Capture the cell that displays the provided text and extract its [x, y] central coordinate. 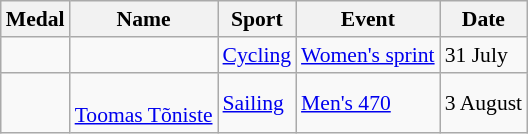
Cycling [257, 55]
Toomas Tõniste [144, 102]
Men's 470 [368, 102]
Medal [36, 19]
Event [368, 19]
Women's sprint [368, 55]
Sailing [257, 102]
31 July [484, 55]
3 August [484, 102]
Date [484, 19]
Name [144, 19]
Sport [257, 19]
